Return (x, y) of the center of cell containing provided text 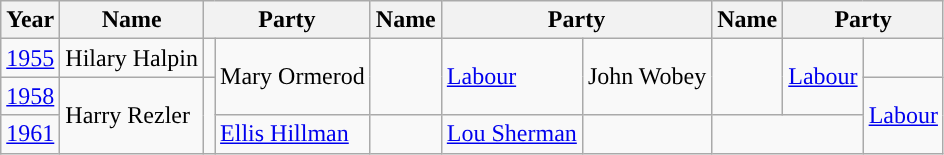
John Wobey (646, 77)
Year (30, 20)
1955 (30, 58)
Ellis Hillman (293, 134)
Harry Rezler (132, 115)
Hilary Halpin (132, 58)
1958 (30, 96)
Mary Ormerod (293, 77)
1961 (30, 134)
Lou Sherman (512, 134)
